Detect which cell encompasses the target text, then output its (x, y) center coordinate. 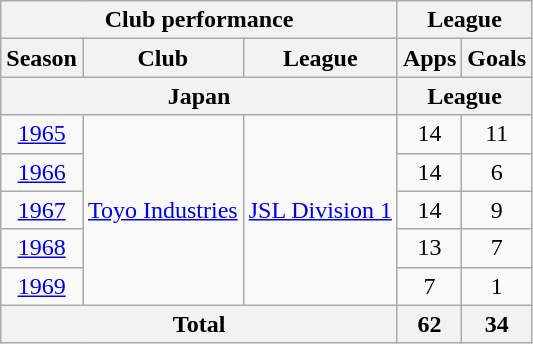
JSL Division 1 (320, 210)
Toyo Industries (162, 210)
Club performance (200, 20)
Total (200, 324)
Club (162, 58)
1968 (42, 248)
13 (429, 248)
Apps (429, 58)
Japan (200, 96)
1966 (42, 172)
1969 (42, 286)
Goals (497, 58)
6 (497, 172)
1967 (42, 210)
62 (429, 324)
1 (497, 286)
9 (497, 210)
Season (42, 58)
11 (497, 134)
1965 (42, 134)
34 (497, 324)
